Provide the [x, y] coordinate of the cell's center where the given text is located.  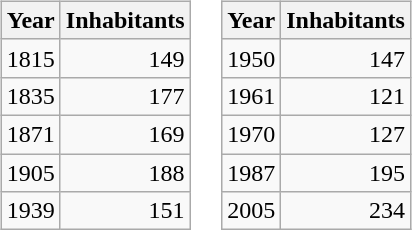
195 [346, 173]
121 [346, 96]
147 [346, 58]
169 [125, 134]
234 [346, 211]
151 [125, 211]
1970 [252, 134]
1987 [252, 173]
188 [125, 173]
1815 [30, 58]
1905 [30, 173]
149 [125, 58]
1871 [30, 134]
1961 [252, 96]
1835 [30, 96]
1950 [252, 58]
1939 [30, 211]
127 [346, 134]
177 [125, 96]
2005 [252, 211]
